Find where the given text appears and provide that cell's center as (x, y) coordinate. 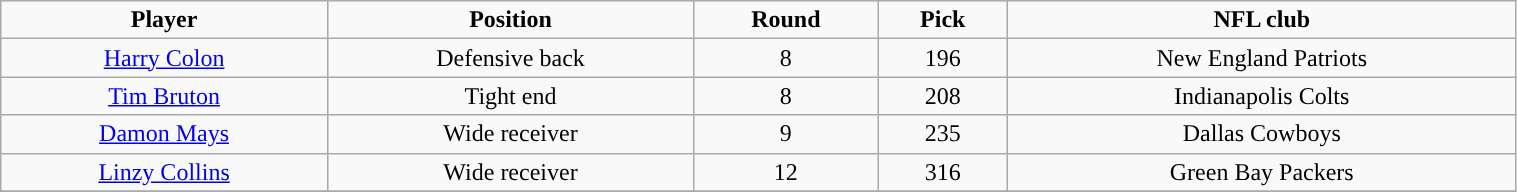
Pick (942, 20)
NFL club (1262, 20)
9 (786, 134)
316 (942, 172)
Green Bay Packers (1262, 172)
235 (942, 134)
Linzy Collins (164, 172)
Position (510, 20)
Defensive back (510, 58)
Harry Colon (164, 58)
Round (786, 20)
New England Patriots (1262, 58)
Player (164, 20)
Indianapolis Colts (1262, 96)
Tight end (510, 96)
208 (942, 96)
Damon Mays (164, 134)
196 (942, 58)
Dallas Cowboys (1262, 134)
Tim Bruton (164, 96)
12 (786, 172)
